Extract the [x, y] coordinate from the center of the cell holding the provided text.  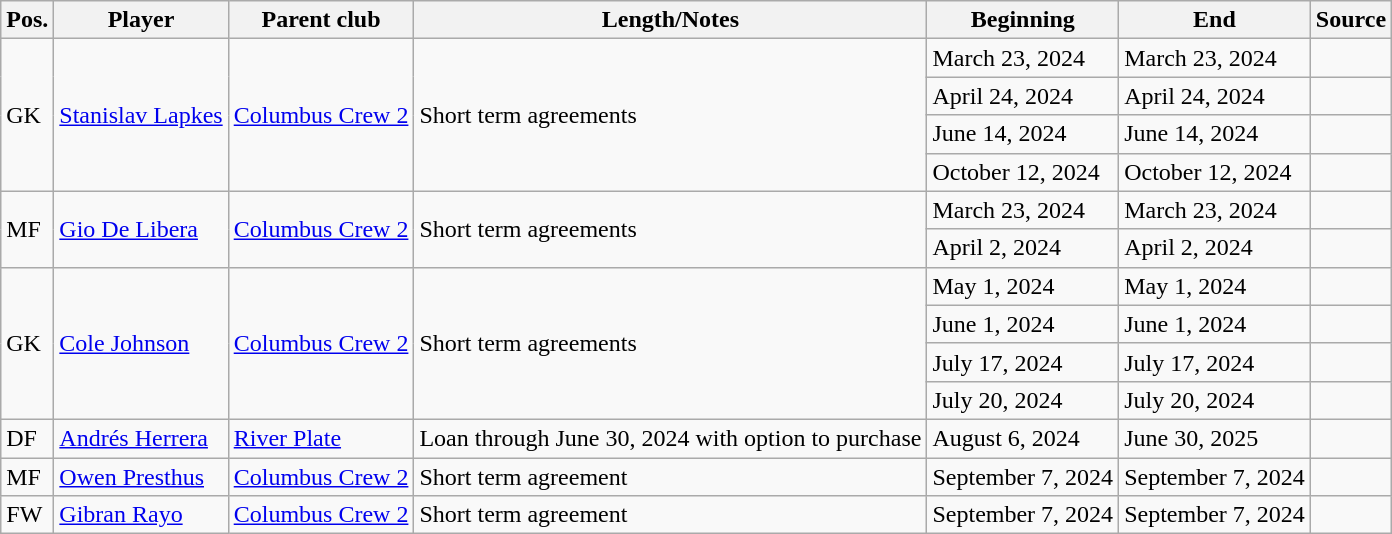
Gibran Rayo [141, 515]
Gio De Libera [141, 229]
End [1215, 20]
August 6, 2024 [1023, 438]
Pos. [28, 20]
Parent club [321, 20]
Source [1350, 20]
Loan through June 30, 2024 with option to purchase [670, 438]
DF [28, 438]
Player [141, 20]
June 30, 2025 [1215, 438]
Andrés Herrera [141, 438]
Cole Johnson [141, 343]
Beginning [1023, 20]
Owen Presthus [141, 477]
FW [28, 515]
Length/Notes [670, 20]
River Plate [321, 438]
Stanislav Lapkes [141, 115]
